Detect which cell encompasses the target text, then output its (x, y) center coordinate. 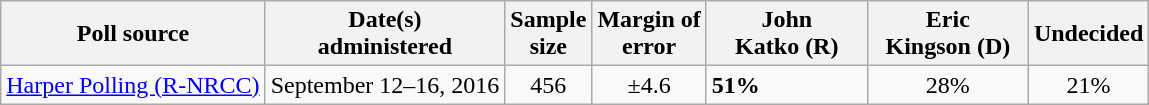
EricKingson (D) (948, 34)
Poll source (133, 34)
21% (1088, 85)
Date(s)administered (385, 34)
Margin oferror (649, 34)
51% (786, 85)
JohnKatko (R) (786, 34)
456 (548, 85)
Undecided (1088, 34)
September 12–16, 2016 (385, 85)
28% (948, 85)
Harper Polling (R-NRCC) (133, 85)
Samplesize (548, 34)
±4.6 (649, 85)
